Return [x, y] of the center of cell containing provided text 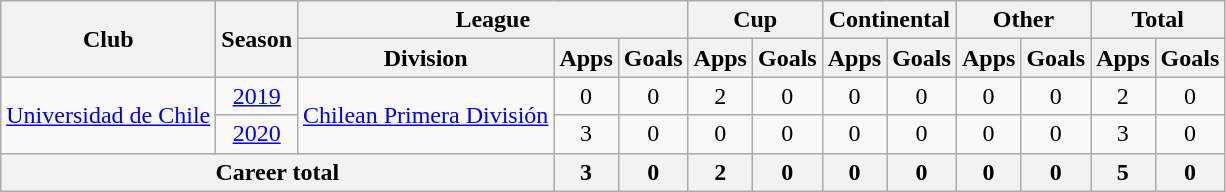
2019 [257, 96]
Club [108, 39]
Season [257, 39]
2020 [257, 134]
5 [1123, 172]
Universidad de Chile [108, 115]
Total [1158, 20]
League [494, 20]
Chilean Primera División [426, 115]
Cup [755, 20]
Career total [278, 172]
Continental [889, 20]
Other [1023, 20]
Division [426, 58]
